Locate the cell with the specified text and output its [X, Y] center coordinate. 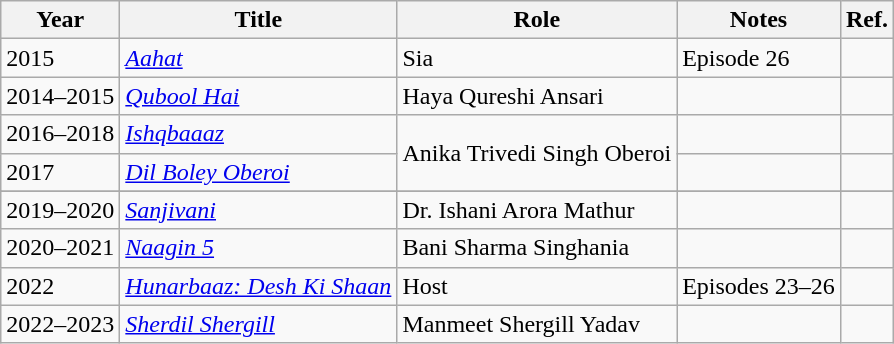
Aahat [258, 58]
Sanjivani [258, 210]
Notes [759, 20]
Qubool Hai [258, 96]
Dr. Ishani Arora Mathur [537, 210]
Sia [537, 58]
2017 [60, 172]
2016–2018 [60, 134]
Manmeet Shergill Yadav [537, 324]
2020–2021 [60, 248]
2019–2020 [60, 210]
Haya Qureshi Ansari [537, 96]
2014–2015 [60, 96]
Episodes 23–26 [759, 286]
2022–2023 [60, 324]
Naagin 5 [258, 248]
2022 [60, 286]
2015 [60, 58]
Bani Sharma Singhania [537, 248]
Ishqbaaaz [258, 134]
Episode 26 [759, 58]
Anika Trivedi Singh Oberoi [537, 153]
Title [258, 20]
Ref. [866, 20]
Dil Boley Oberoi [258, 172]
Host [537, 286]
Hunarbaaz: Desh Ki Shaan [258, 286]
Sherdil Shergill [258, 324]
Role [537, 20]
Year [60, 20]
